For the text-containing cell, return its midpoint in (X, Y) coordinate format. 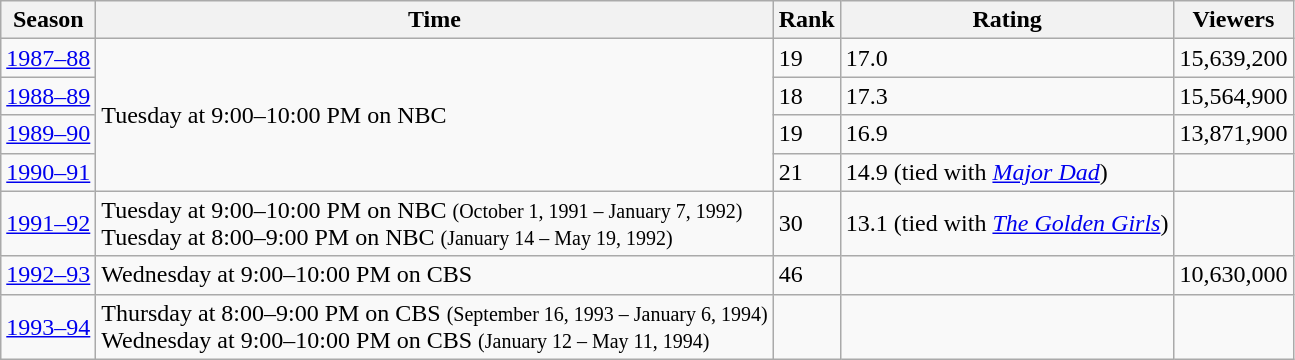
30 (806, 224)
17.0 (1007, 58)
21 (806, 172)
13.1 (tied with The Golden Girls) (1007, 224)
Rating (1007, 20)
Thursday at 8:00–9:00 PM on CBS (September 16, 1993 – January 6, 1994)Wednesday at 9:00–10:00 PM on CBS (January 12 – May 11, 1994) (434, 326)
Season (48, 20)
18 (806, 96)
15,639,200 (1234, 58)
1991–92 (48, 224)
Wednesday at 9:00–10:00 PM on CBS (434, 275)
Viewers (1234, 20)
Tuesday at 9:00–10:00 PM on NBC (October 1, 1991 – January 7, 1992)Tuesday at 8:00–9:00 PM on NBC (January 14 – May 19, 1992) (434, 224)
1988–89 (48, 96)
Tuesday at 9:00–10:00 PM on NBC (434, 115)
1989–90 (48, 134)
46 (806, 275)
Time (434, 20)
10,630,000 (1234, 275)
13,871,900 (1234, 134)
14.9 (tied with Major Dad) (1007, 172)
1992–93 (48, 275)
1993–94 (48, 326)
15,564,900 (1234, 96)
17.3 (1007, 96)
Rank (806, 20)
16.9 (1007, 134)
1990–91 (48, 172)
1987–88 (48, 58)
